Search for the cell housing the specified text and yield its [X, Y] center coordinate. 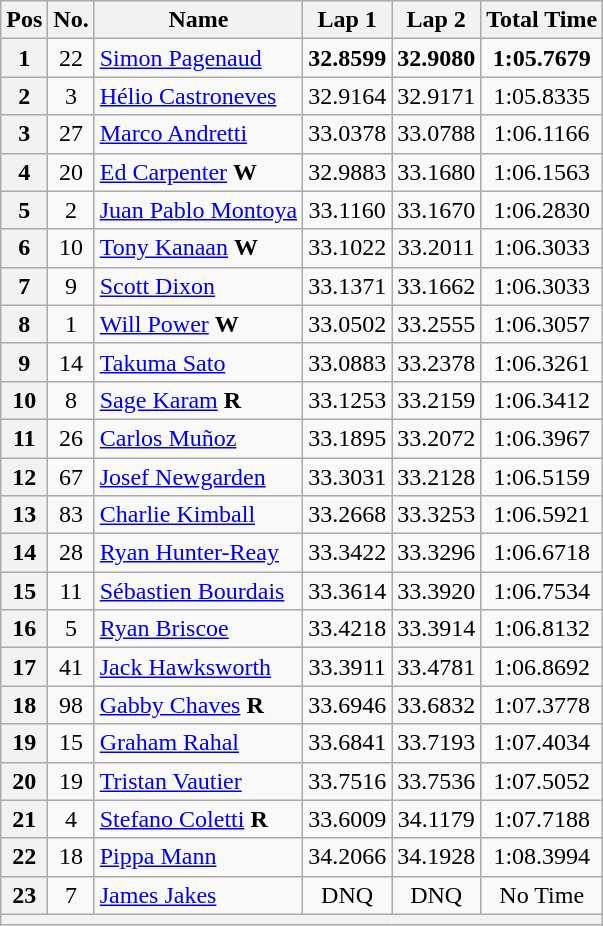
1:06.2830 [542, 210]
Scott Dixon [198, 286]
32.9883 [348, 172]
Takuma Sato [198, 362]
33.6832 [436, 705]
33.3296 [436, 553]
1:07.7188 [542, 819]
Josef Newgarden [198, 477]
Hélio Castroneves [198, 96]
1:06.3967 [542, 438]
1:07.4034 [542, 743]
26 [71, 438]
1:06.6718 [542, 553]
1:05.8335 [542, 96]
Tristan Vautier [198, 781]
34.1179 [436, 819]
1:07.5052 [542, 781]
33.3911 [348, 667]
17 [24, 667]
33.0788 [436, 134]
1:06.5159 [542, 477]
1:06.1166 [542, 134]
32.9080 [436, 58]
33.1670 [436, 210]
33.3914 [436, 629]
Marco Andretti [198, 134]
41 [71, 667]
32.8599 [348, 58]
1:06.7534 [542, 591]
27 [71, 134]
32.9164 [348, 96]
83 [71, 515]
1:06.8692 [542, 667]
Ed Carpenter W [198, 172]
33.4781 [436, 667]
28 [71, 553]
Ryan Briscoe [198, 629]
Simon Pagenaud [198, 58]
34.2066 [348, 857]
33.2555 [436, 324]
33.1895 [348, 438]
33.6946 [348, 705]
33.1680 [436, 172]
Graham Rahal [198, 743]
33.0883 [348, 362]
67 [71, 477]
1:06.3261 [542, 362]
1:06.5921 [542, 515]
James Jakes [198, 895]
1:06.3412 [542, 400]
33.7193 [436, 743]
33.1371 [348, 286]
Stefano Coletti R [198, 819]
1:06.1563 [542, 172]
16 [24, 629]
33.3031 [348, 477]
21 [24, 819]
33.3422 [348, 553]
Charlie Kimball [198, 515]
No Time [542, 895]
Pippa Mann [198, 857]
33.2011 [436, 248]
33.0502 [348, 324]
33.4218 [348, 629]
No. [71, 20]
1:08.3994 [542, 857]
33.2378 [436, 362]
33.2159 [436, 400]
Lap 1 [348, 20]
Tony Kanaan W [198, 248]
33.2128 [436, 477]
34.1928 [436, 857]
Jack Hawksworth [198, 667]
33.1160 [348, 210]
1:06.8132 [542, 629]
Carlos Muñoz [198, 438]
33.3920 [436, 591]
Sage Karam R [198, 400]
33.2668 [348, 515]
33.1662 [436, 286]
Total Time [542, 20]
33.2072 [436, 438]
33.3253 [436, 515]
Juan Pablo Montoya [198, 210]
Pos [24, 20]
33.1253 [348, 400]
1:07.3778 [542, 705]
33.7536 [436, 781]
33.6009 [348, 819]
23 [24, 895]
Gabby Chaves R [198, 705]
33.0378 [348, 134]
Sébastien Bourdais [198, 591]
Ryan Hunter-Reay [198, 553]
13 [24, 515]
Lap 2 [436, 20]
33.3614 [348, 591]
33.6841 [348, 743]
1:05.7679 [542, 58]
6 [24, 248]
32.9171 [436, 96]
98 [71, 705]
33.7516 [348, 781]
1:06.3057 [542, 324]
33.1022 [348, 248]
12 [24, 477]
Name [198, 20]
Will Power W [198, 324]
